Determine the (x, y) coordinate at the center of the cell enclosing the given text.  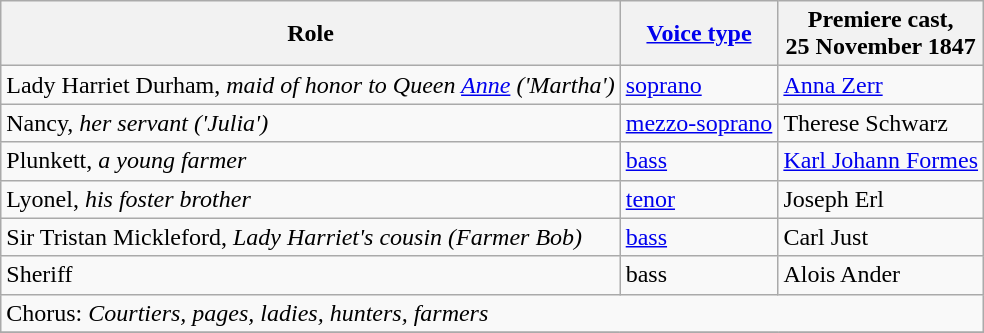
Premiere cast,25 November 1847 (881, 34)
Lady Harriet Durham, maid of honor to Queen Anne ('Martha') (310, 85)
Joseph Erl (881, 199)
Alois Ander (881, 275)
Role (310, 34)
mezzo-soprano (699, 123)
Karl Johann Formes (881, 161)
Lyonel, his foster brother (310, 199)
Voice type (699, 34)
Nancy, her servant ('Julia') (310, 123)
tenor (699, 199)
Therese Schwarz (881, 123)
Anna Zerr (881, 85)
Plunkett, a young farmer (310, 161)
Sheriff (310, 275)
Carl Just (881, 237)
Chorus: Courtiers, pages, ladies, hunters, farmers (492, 313)
soprano (699, 85)
Sir Tristan Mickleford, Lady Harriet's cousin (Farmer Bob) (310, 237)
